Pinpoint the cell where the given text exists, returning its [X, Y] midpoint coordinate. 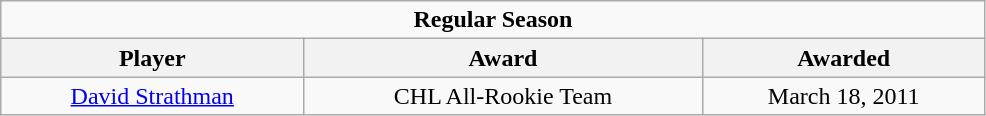
Awarded [844, 58]
David Strathman [152, 96]
March 18, 2011 [844, 96]
CHL All-Rookie Team [504, 96]
Award [504, 58]
Regular Season [493, 20]
Player [152, 58]
